Scan for the cell matching the given text and deliver its (X, Y) coordinate at center. 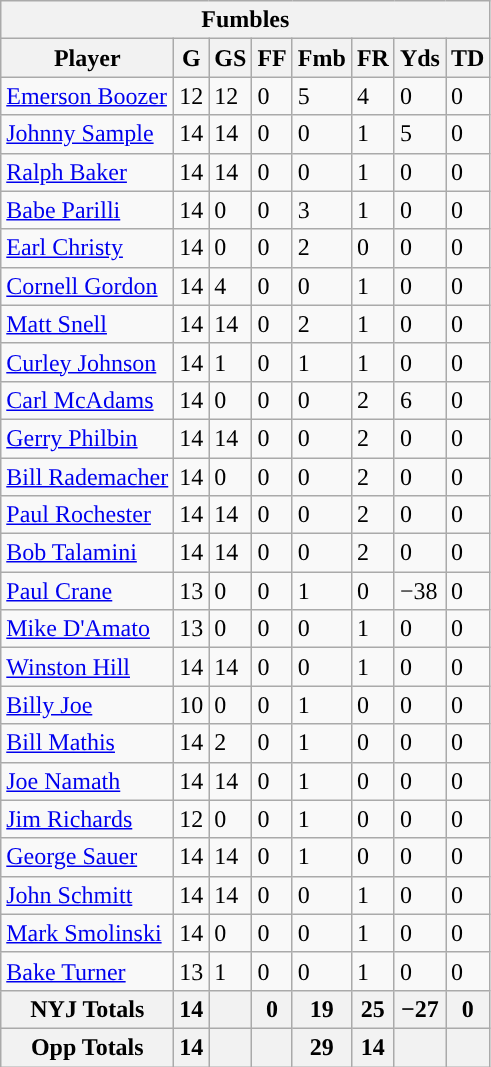
19 (322, 1009)
FR (372, 58)
Bill Mathis (88, 743)
Cornell Gordon (88, 286)
Babe Parilli (88, 210)
Joe Namath (88, 781)
Paul Rochester (88, 515)
G (192, 58)
10 (192, 705)
Curley Johnson (88, 362)
Bake Turner (88, 971)
Player (88, 58)
29 (322, 1047)
Bob Talamini (88, 553)
3 (322, 210)
Fmb (322, 58)
FF (272, 58)
Ralph Baker (88, 172)
Mike D'Amato (88, 629)
John Schmitt (88, 895)
Paul Crane (88, 591)
Carl McAdams (88, 400)
Yds (420, 58)
Fumbles (246, 20)
−38 (420, 591)
6 (420, 400)
George Sauer (88, 857)
Johnny Sample (88, 134)
GS (230, 58)
Winston Hill (88, 667)
−27 (420, 1009)
NYJ Totals (88, 1009)
Billy Joe (88, 705)
Jim Richards (88, 819)
Gerry Philbin (88, 438)
Bill Rademacher (88, 477)
Opp Totals (88, 1047)
25 (372, 1009)
Emerson Boozer (88, 96)
Earl Christy (88, 248)
Mark Smolinski (88, 933)
TD (468, 58)
Matt Snell (88, 324)
